Extract the [X, Y] coordinate from the center of the cell holding the provided text.  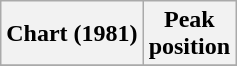
Peakposition [189, 34]
Chart (1981) [72, 34]
